Locate the cell with the specified text and output its (X, Y) center coordinate. 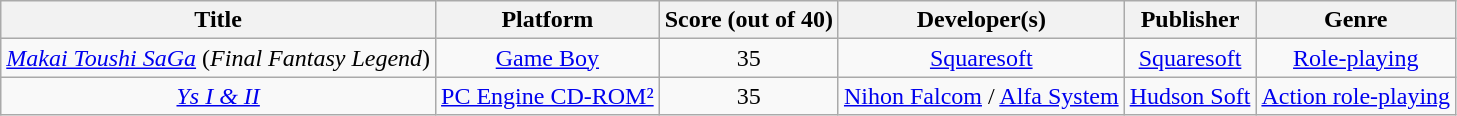
Makai Toushi SaGa (Final Fantasy Legend) (218, 58)
Game Boy (548, 58)
Score (out of 40) (748, 20)
PC Engine CD-ROM² (548, 96)
Ys I & II (218, 96)
Hudson Soft (1190, 96)
Title (218, 20)
Platform (548, 20)
Publisher (1190, 20)
Genre (1356, 20)
Role-playing (1356, 58)
Developer(s) (981, 20)
Nihon Falcom / Alfa System (981, 96)
Action role-playing (1356, 96)
